Determine the [x, y] coordinate at the center of the cell enclosing the given text.  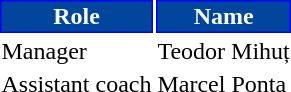
Manager [76, 51]
Role [76, 16]
Teodor Mihuț [224, 51]
Name [224, 16]
